Determine the (x, y) coordinate at the center of the cell enclosing the given text.  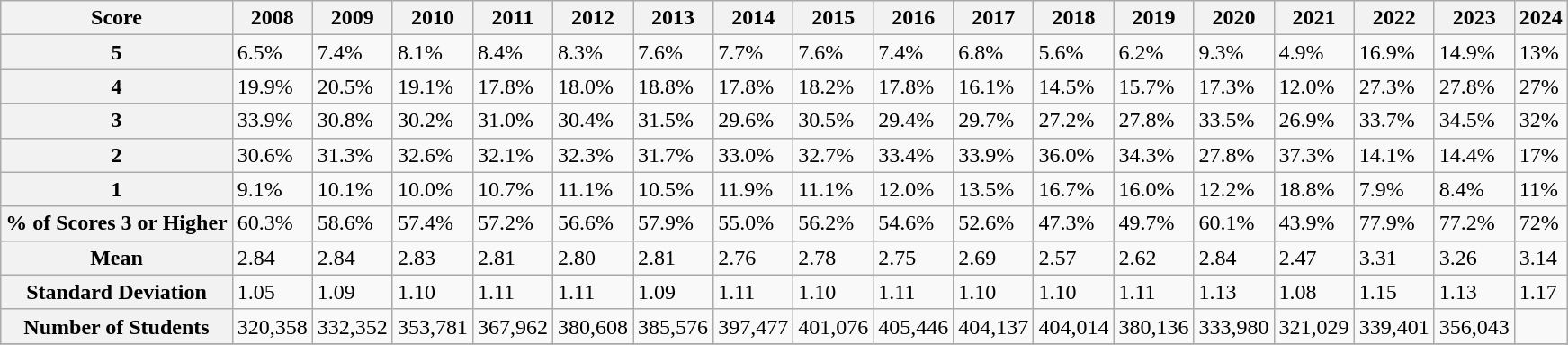
6.5% (272, 52)
13.5% (993, 189)
397,477 (754, 326)
27.2% (1074, 121)
404,137 (993, 326)
380,136 (1153, 326)
56.6% (592, 223)
27.3% (1394, 86)
2023 (1474, 18)
9.1% (272, 189)
56.2% (833, 223)
2014 (754, 18)
57.4% (432, 223)
30.6% (272, 155)
43.9% (1313, 223)
29.6% (754, 121)
2009 (353, 18)
321,029 (1313, 326)
57.9% (673, 223)
10.1% (353, 189)
1.08 (1313, 292)
13% (1540, 52)
30.2% (432, 121)
404,014 (1074, 326)
30.4% (592, 121)
60.3% (272, 223)
60.1% (1234, 223)
2015 (833, 18)
32.3% (592, 155)
1.15 (1394, 292)
401,076 (833, 326)
2.78 (833, 258)
333,980 (1234, 326)
32.6% (432, 155)
4.9% (1313, 52)
380,608 (592, 326)
7.7% (754, 52)
7.9% (1394, 189)
77.2% (1474, 223)
33.5% (1234, 121)
2.69 (993, 258)
2008 (272, 18)
Mean (117, 258)
49.7% (1153, 223)
3.14 (1540, 258)
16.1% (993, 86)
10.7% (513, 189)
72% (1540, 223)
11.9% (754, 189)
2.75 (914, 258)
15.7% (1153, 86)
2.57 (1074, 258)
31.0% (513, 121)
367,962 (513, 326)
18.0% (592, 86)
55.0% (754, 223)
11% (1540, 189)
6.2% (1153, 52)
32% (1540, 121)
1 (117, 189)
405,446 (914, 326)
2022 (1394, 18)
47.3% (1074, 223)
57.2% (513, 223)
37.3% (1313, 155)
19.9% (272, 86)
2018 (1074, 18)
17% (1540, 155)
12.2% (1234, 189)
% of Scores 3 or Higher (117, 223)
2011 (513, 18)
1.05 (272, 292)
8.3% (592, 52)
34.5% (1474, 121)
Score (117, 18)
34.3% (1153, 155)
2017 (993, 18)
33.4% (914, 155)
29.7% (993, 121)
339,401 (1394, 326)
Number of Students (117, 326)
Standard Deviation (117, 292)
2 (117, 155)
8.1% (432, 52)
14.9% (1474, 52)
2013 (673, 18)
16.7% (1074, 189)
3 (117, 121)
14.1% (1394, 155)
52.6% (993, 223)
6.8% (993, 52)
5 (117, 52)
77.9% (1394, 223)
18.2% (833, 86)
2.80 (592, 258)
2010 (432, 18)
30.8% (353, 121)
33.0% (754, 155)
14.5% (1074, 86)
32.1% (513, 155)
9.3% (1234, 52)
58.6% (353, 223)
31.7% (673, 155)
29.4% (914, 121)
30.5% (833, 121)
32.7% (833, 155)
27% (1540, 86)
2020 (1234, 18)
2016 (914, 18)
16.0% (1153, 189)
54.6% (914, 223)
385,576 (673, 326)
26.9% (1313, 121)
5.6% (1074, 52)
2021 (1313, 18)
36.0% (1074, 155)
2.83 (432, 258)
16.9% (1394, 52)
33.7% (1394, 121)
31.5% (673, 121)
1.17 (1540, 292)
19.1% (432, 86)
4 (117, 86)
10.5% (673, 189)
10.0% (432, 189)
2.76 (754, 258)
332,352 (353, 326)
31.3% (353, 155)
2.47 (1313, 258)
17.3% (1234, 86)
2.62 (1153, 258)
320,358 (272, 326)
2024 (1540, 18)
14.4% (1474, 155)
20.5% (353, 86)
356,043 (1474, 326)
353,781 (432, 326)
2019 (1153, 18)
3.26 (1474, 258)
3.31 (1394, 258)
2012 (592, 18)
